Extract the [x, y] coordinate from the center of the cell holding the provided text.  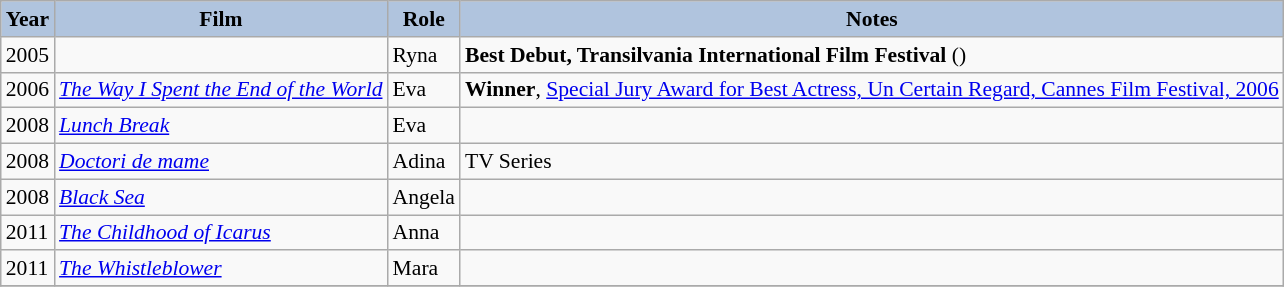
Role [424, 19]
The Childhood of Icarus [220, 233]
Winner, Special Jury Award for Best Actress, Un Certain Regard, Cannes Film Festival, 2006 [872, 90]
Angela [424, 197]
2005 [28, 55]
Anna [424, 233]
The Whistleblower [220, 269]
Year [28, 19]
Lunch Break [220, 126]
Notes [872, 19]
Doctori de mame [220, 162]
Film [220, 19]
The Way I Spent the End of the World [220, 90]
Best Debut, Transilvania International Film Festival () [872, 55]
Black Sea [220, 197]
2006 [28, 90]
Mara [424, 269]
Adina [424, 162]
Ryna [424, 55]
TV Series [872, 162]
